Return the (X, Y) coordinate for the center point of the cell that contains the specified text.  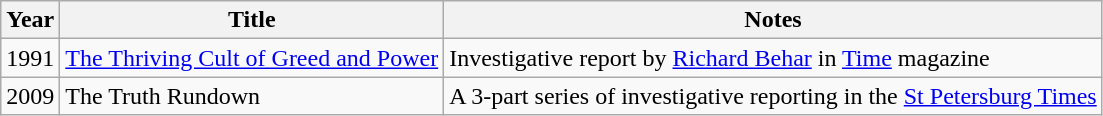
A 3-part series of investigative reporting in the St Petersburg Times (774, 96)
Notes (774, 20)
Year (30, 20)
The Truth Rundown (252, 96)
Investigative report by Richard Behar in Time magazine (774, 58)
The Thriving Cult of Greed and Power (252, 58)
2009 (30, 96)
1991 (30, 58)
Title (252, 20)
